For the text-containing cell, return its midpoint in (x, y) coordinate format. 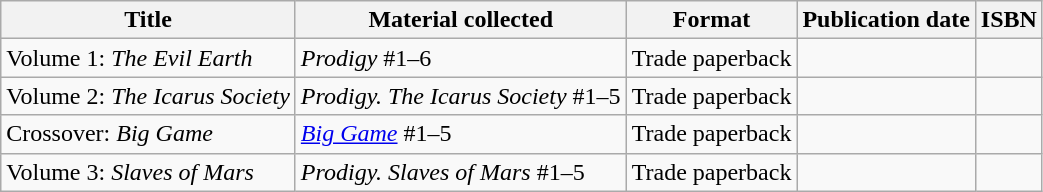
Prodigy #1–6 (460, 58)
Prodigy. The Icarus Society #1–5 (460, 96)
Publication date (886, 20)
Volume 3: Slaves of Mars (148, 172)
Crossover: Big Game (148, 134)
Volume 2: The Icarus Society (148, 96)
Prodigy. Slaves of Mars #1–5 (460, 172)
Big Game #1–5 (460, 134)
Material collected (460, 20)
ISBN (1008, 20)
Title (148, 20)
Volume 1: The Evil Earth (148, 58)
Format (712, 20)
